For the text-containing cell, return its midpoint in [x, y] coordinate format. 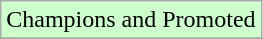
Champions and Promoted [131, 20]
